Determine the [X, Y] coordinate at the center of the cell enclosing the given text.  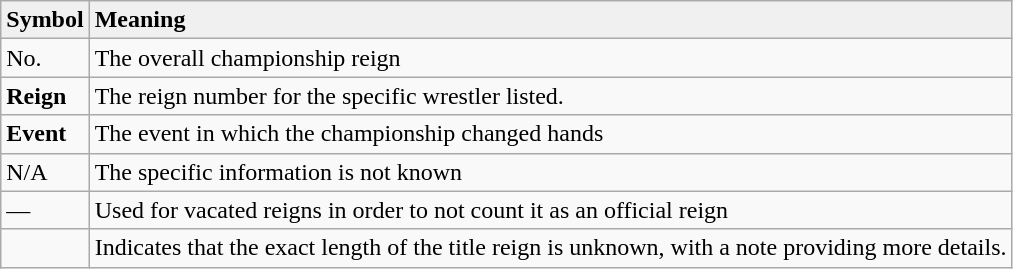
N/A [45, 172]
The overall championship reign [550, 58]
The specific information is not known [550, 172]
Symbol [45, 20]
Used for vacated reigns in order to not count it as an official reign [550, 210]
Indicates that the exact length of the title reign is unknown, with a note providing more details. [550, 248]
The event in which the championship changed hands [550, 134]
The reign number for the specific wrestler listed. [550, 96]
Event [45, 134]
Reign [45, 96]
Meaning [550, 20]
No. [45, 58]
— [45, 210]
